Identify which cell holds the provided text, then report its [x, y] central coordinate. 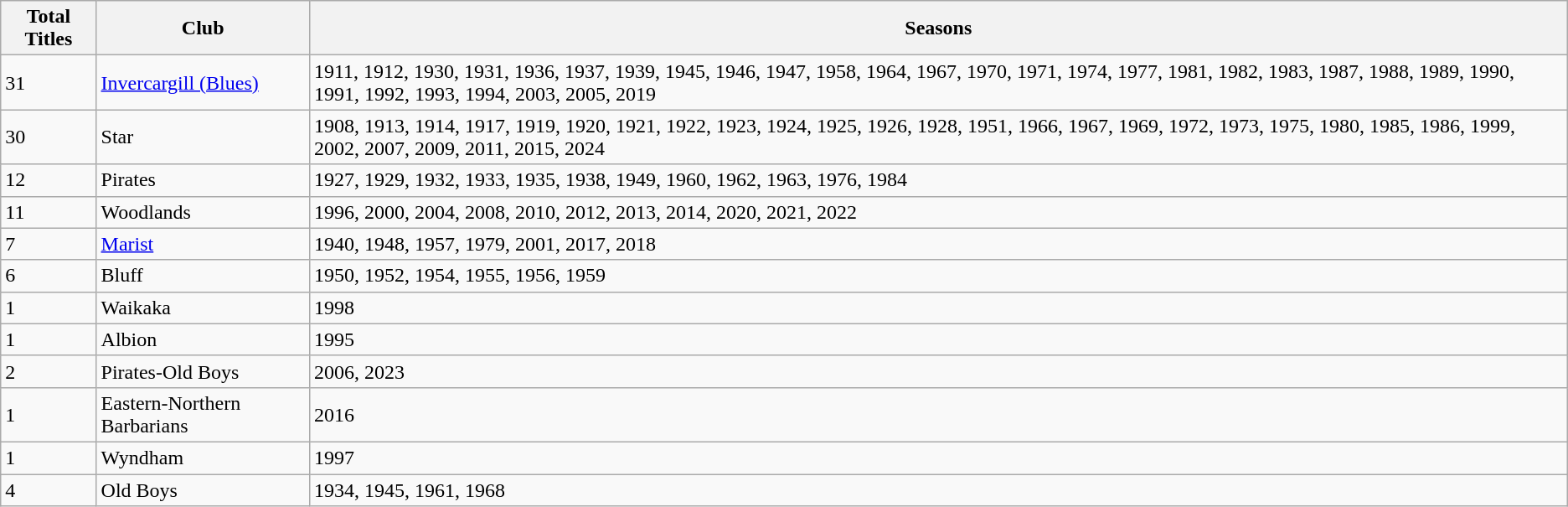
2016 [938, 414]
6 [49, 276]
7 [49, 244]
1997 [938, 458]
Star [203, 137]
1998 [938, 308]
1996, 2000, 2004, 2008, 2010, 2012, 2013, 2014, 2020, 2021, 2022 [938, 212]
Marist [203, 244]
1995 [938, 339]
31 [49, 82]
4 [49, 490]
30 [49, 137]
Eastern-Northern Barbarians [203, 414]
Waikaka [203, 308]
Pirates [203, 180]
Bluff [203, 276]
Club [203, 28]
Woodlands [203, 212]
Albion [203, 339]
Invercargill (Blues) [203, 82]
2 [49, 371]
1934, 1945, 1961, 1968 [938, 490]
Seasons [938, 28]
Wyndham [203, 458]
1940, 1948, 1957, 1979, 2001, 2017, 2018 [938, 244]
2006, 2023 [938, 371]
1950, 1952, 1954, 1955, 1956, 1959 [938, 276]
11 [49, 212]
Pirates-Old Boys [203, 371]
12 [49, 180]
Old Boys [203, 490]
1927, 1929, 1932, 1933, 1935, 1938, 1949, 1960, 1962, 1963, 1976, 1984 [938, 180]
Total Titles [49, 28]
